Find where the given text appears and provide that cell's center as [X, Y] coordinate. 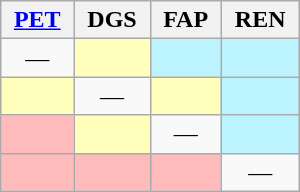
DGS [112, 20]
REN [260, 20]
FAP [186, 20]
PET [38, 20]
